Pinpoint the cell where the given text exists, returning its (X, Y) midpoint coordinate. 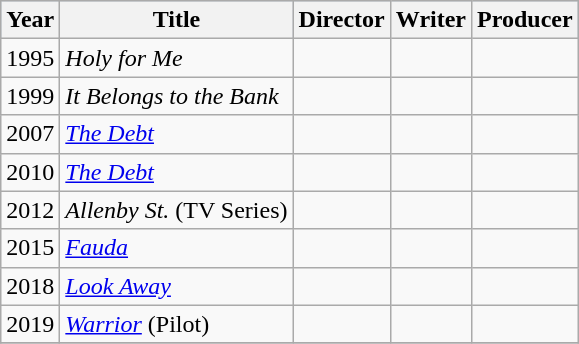
Producer (526, 20)
It Belongs to the Bank (176, 96)
2007 (30, 134)
Writer (430, 20)
Look Away (176, 286)
1999 (30, 96)
Fauda (176, 248)
2012 (30, 210)
Director (342, 20)
1995 (30, 58)
2015 (30, 248)
2010 (30, 172)
Title (176, 20)
Allenby St. (TV Series) (176, 210)
Holy for Me (176, 58)
Year (30, 20)
2018 (30, 286)
Warrior (Pilot) (176, 324)
2019 (30, 324)
